Determine the (x, y) coordinate at the center of the cell enclosing the given text.  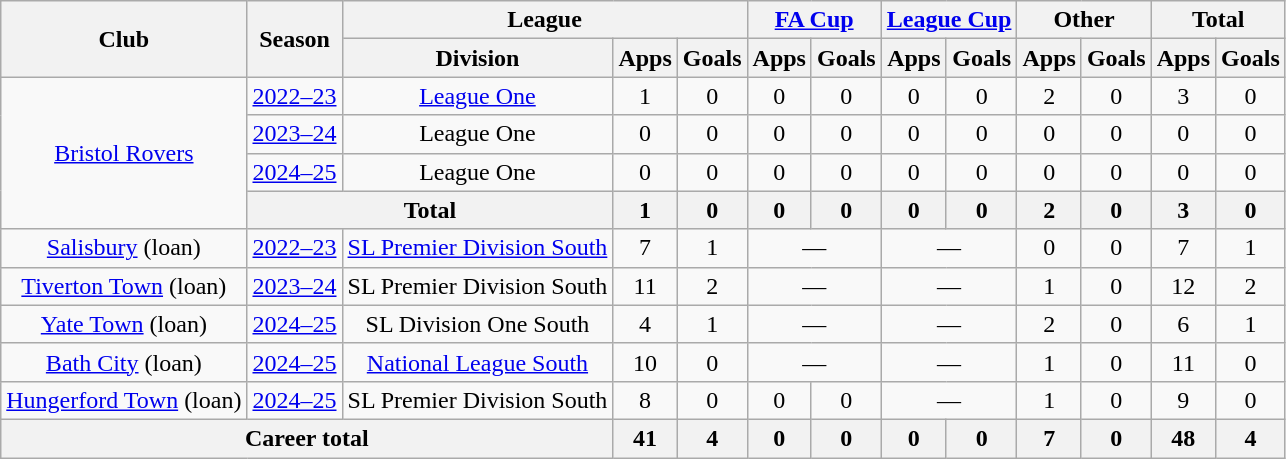
League (544, 20)
Hungerford Town (loan) (124, 400)
League Cup (949, 20)
48 (1183, 438)
9 (1183, 400)
Yate Town (loan) (124, 324)
SL Division One South (478, 324)
Salisbury (loan) (124, 248)
6 (1183, 324)
FA Cup (814, 20)
National League South (478, 362)
12 (1183, 286)
Bristol Rovers (124, 153)
Bath City (loan) (124, 362)
8 (645, 400)
Division (478, 58)
Tiverton Town (loan) (124, 286)
Career total (307, 438)
10 (645, 362)
Club (124, 39)
Other (1084, 20)
41 (645, 438)
Season (294, 39)
